For the text-containing cell, return its midpoint in (X, Y) coordinate format. 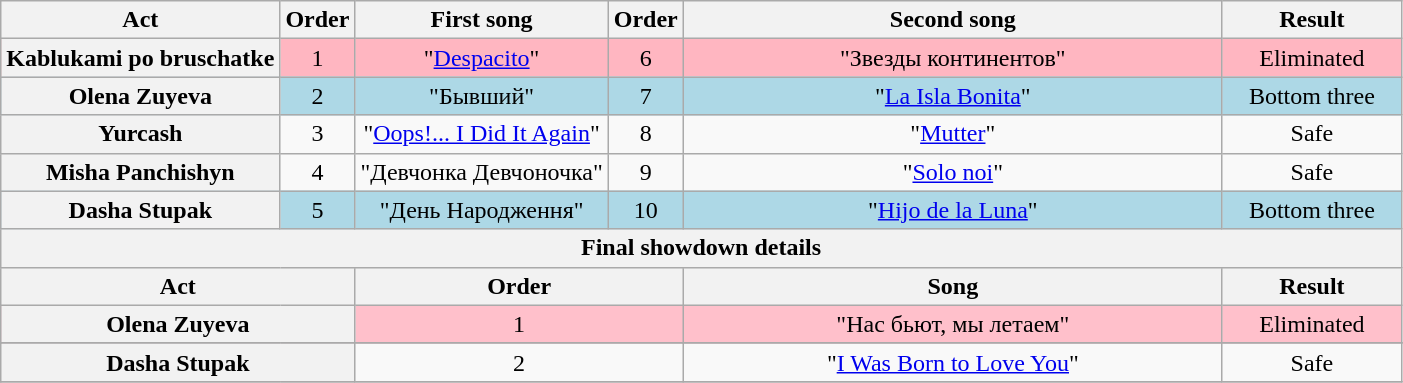
Misha Panchishyn (140, 172)
"I Was Born to Love You" (952, 362)
Second song (952, 20)
"Despacito" (482, 58)
3 (318, 134)
"Solo noi" (952, 172)
Kablukami po bruschatke (140, 58)
"Бывший" (482, 96)
"Oops!... I Did It Again" (482, 134)
5 (318, 210)
Yurcash (140, 134)
"La Isla Bonita" (952, 96)
First song (482, 20)
4 (318, 172)
"Mutter" (952, 134)
Final showdown details (702, 248)
Song (952, 286)
"Нас бьют, мы летаем" (952, 324)
"Звезды континентов" (952, 58)
"Девчонка Девчоночка" (482, 172)
9 (646, 172)
"Hijo de la Luna" (952, 210)
"День Народження" (482, 210)
6 (646, 58)
7 (646, 96)
8 (646, 134)
10 (646, 210)
